Search for the cell housing the specified text and yield its (X, Y) center coordinate. 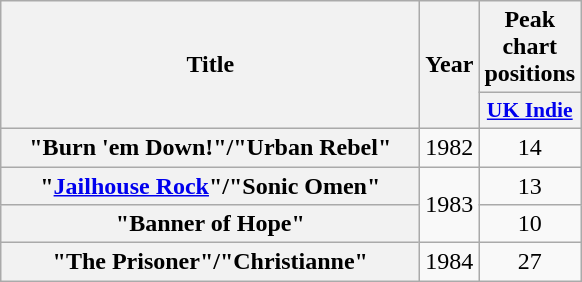
UK Indie (530, 111)
Title (210, 65)
"Jailhouse Rock"/"Sonic Omen" (210, 185)
27 (530, 262)
13 (530, 185)
Year (450, 65)
1984 (450, 262)
"The Prisoner"/"Christianne" (210, 262)
Peak chart positions (530, 47)
"Banner of Hope" (210, 224)
10 (530, 224)
14 (530, 147)
1982 (450, 147)
"Burn 'em Down!"/"Urban Rebel" (210, 147)
1983 (450, 204)
